Return [X, Y] of the center of cell containing provided text 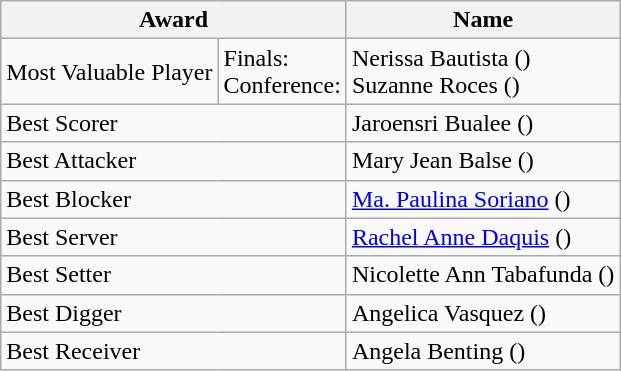
Best Server [174, 237]
Best Blocker [174, 199]
Nerissa Bautista () Suzanne Roces () [483, 72]
Best Digger [174, 313]
Ma. Paulina Soriano () [483, 199]
Best Scorer [174, 123]
Finals:Conference: [282, 72]
Angela Benting () [483, 351]
Name [483, 20]
Best Setter [174, 275]
Jaroensri Bualee () [483, 123]
Nicolette Ann Tabafunda () [483, 275]
Best Receiver [174, 351]
Award [174, 20]
Mary Jean Balse () [483, 161]
Angelica Vasquez () [483, 313]
Most Valuable Player [110, 72]
Rachel Anne Daquis () [483, 237]
Best Attacker [174, 161]
